Capture the cell that displays the provided text and extract its (X, Y) central coordinate. 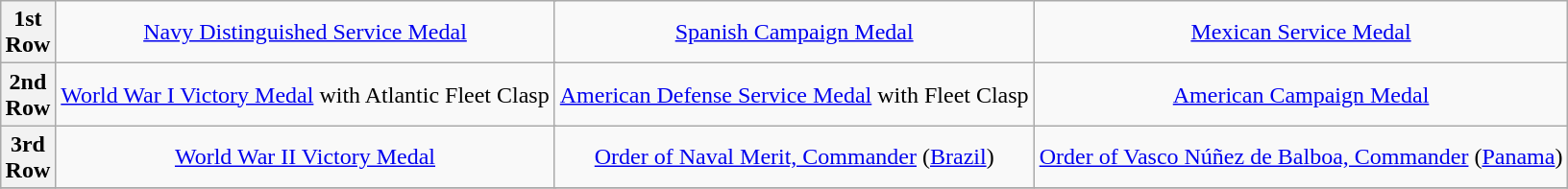
Navy Distinguished Service Medal (306, 33)
1st Row (28, 33)
Order of Vasco Núñez de Balboa, Commander (Panama) (1301, 157)
3rd Row (28, 157)
Order of Naval Merit, Commander (Brazil) (794, 157)
Spanish Campaign Medal (794, 33)
World War I Victory Medal with Atlantic Fleet Clasp (306, 94)
World War II Victory Medal (306, 157)
2nd Row (28, 94)
American Campaign Medal (1301, 94)
American Defense Service Medal with Fleet Clasp (794, 94)
Mexican Service Medal (1301, 33)
